Extract the [X, Y] coordinate from the center of the cell holding the provided text.  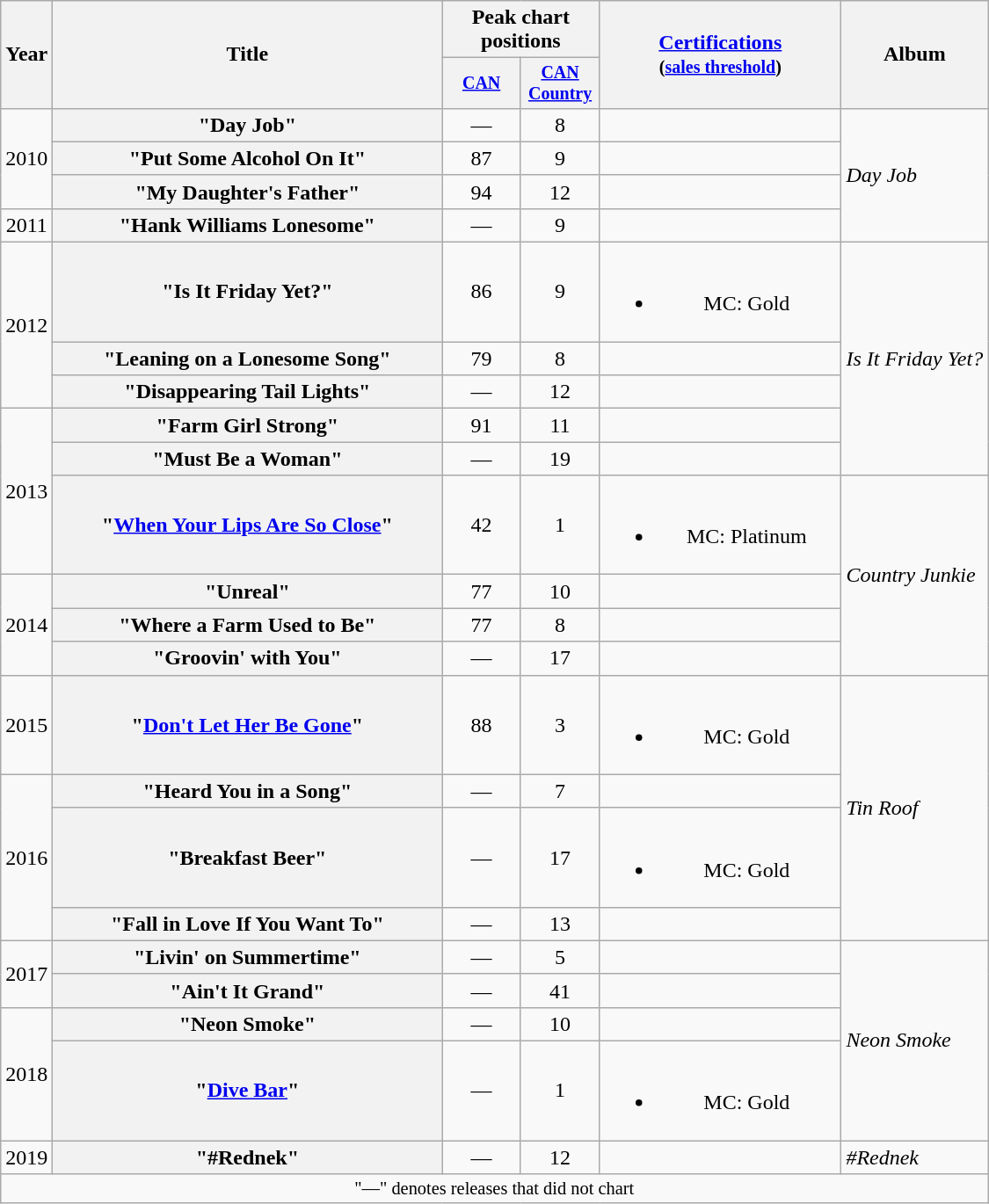
Album [914, 54]
2011 [26, 225]
2014 [26, 625]
CAN Country [559, 83]
2012 [26, 325]
"Leaning on a Lonesome Song" [248, 359]
13 [559, 924]
2010 [26, 158]
"Where a Farm Used to Be" [248, 625]
42 [482, 526]
Title [248, 54]
"Is It Friday Yet?" [248, 292]
"Day Job" [248, 125]
94 [482, 192]
11 [559, 425]
3 [559, 724]
2018 [26, 1074]
"Disappearing Tail Lights" [248, 392]
19 [559, 459]
7 [559, 791]
Tin Roof [914, 808]
"Unreal" [248, 591]
41 [559, 990]
"Farm Girl Strong" [248, 425]
Country Junkie [914, 575]
"Fall in Love If You Want To" [248, 924]
"Livin' on Summertime" [248, 957]
"Dive Bar" [248, 1092]
"Must Be a Woman" [248, 459]
"Groovin' with You" [248, 658]
2015 [26, 724]
Neon Smoke [914, 1041]
"My Daughter's Father" [248, 192]
"Ain't It Grand" [248, 990]
2019 [26, 1157]
86 [482, 292]
"When Your Lips Are So Close" [248, 526]
2013 [26, 492]
MC: Platinum [721, 526]
2017 [26, 974]
CAN [482, 83]
87 [482, 158]
#Rednek [914, 1157]
"Neon Smoke" [248, 1024]
"Don't Let Her Be Gone" [248, 724]
"Put Some Alcohol On It" [248, 158]
79 [482, 359]
5 [559, 957]
2016 [26, 858]
91 [482, 425]
"Breakfast Beer" [248, 858]
"Hank Williams Lonesome" [248, 225]
Year [26, 54]
88 [482, 724]
"—" denotes releases that did not chart [494, 1189]
Is It Friday Yet? [914, 359]
"Heard You in a Song" [248, 791]
Day Job [914, 175]
Certifications(sales threshold) [721, 54]
"#Rednek" [248, 1157]
Peak chartpositions [520, 30]
